Locate the cell with the specified text and output its (X, Y) center coordinate. 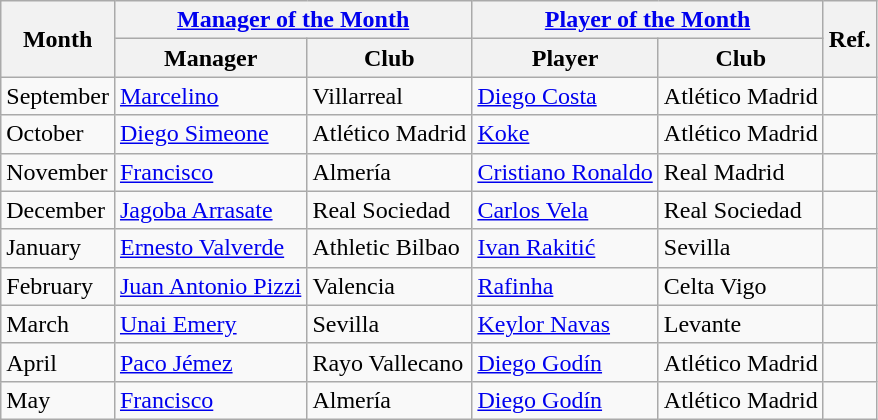
Player (565, 58)
Ivan Rakitić (565, 248)
March (58, 324)
Diego Costa (565, 96)
Paco Jémez (210, 362)
October (58, 134)
Valencia (390, 286)
Villarreal (390, 96)
Koke (565, 134)
Rafinha (565, 286)
Carlos Vela (565, 210)
December (58, 210)
Month (58, 39)
Ref. (850, 39)
Cristiano Ronaldo (565, 172)
Keylor Navas (565, 324)
Athletic Bilbao (390, 248)
Levante (740, 324)
Ernesto Valverde (210, 248)
Jagoba Arrasate (210, 210)
April (58, 362)
Marcelino (210, 96)
Diego Simeone (210, 134)
Unai Emery (210, 324)
Celta Vigo (740, 286)
May (58, 400)
Rayo Vallecano (390, 362)
February (58, 286)
Player of the Month (648, 20)
Real Madrid (740, 172)
Manager (210, 58)
September (58, 96)
Juan Antonio Pizzi (210, 286)
November (58, 172)
Manager of the Month (292, 20)
January (58, 248)
